Extract the [x, y] coordinate from the center of the cell holding the provided text.  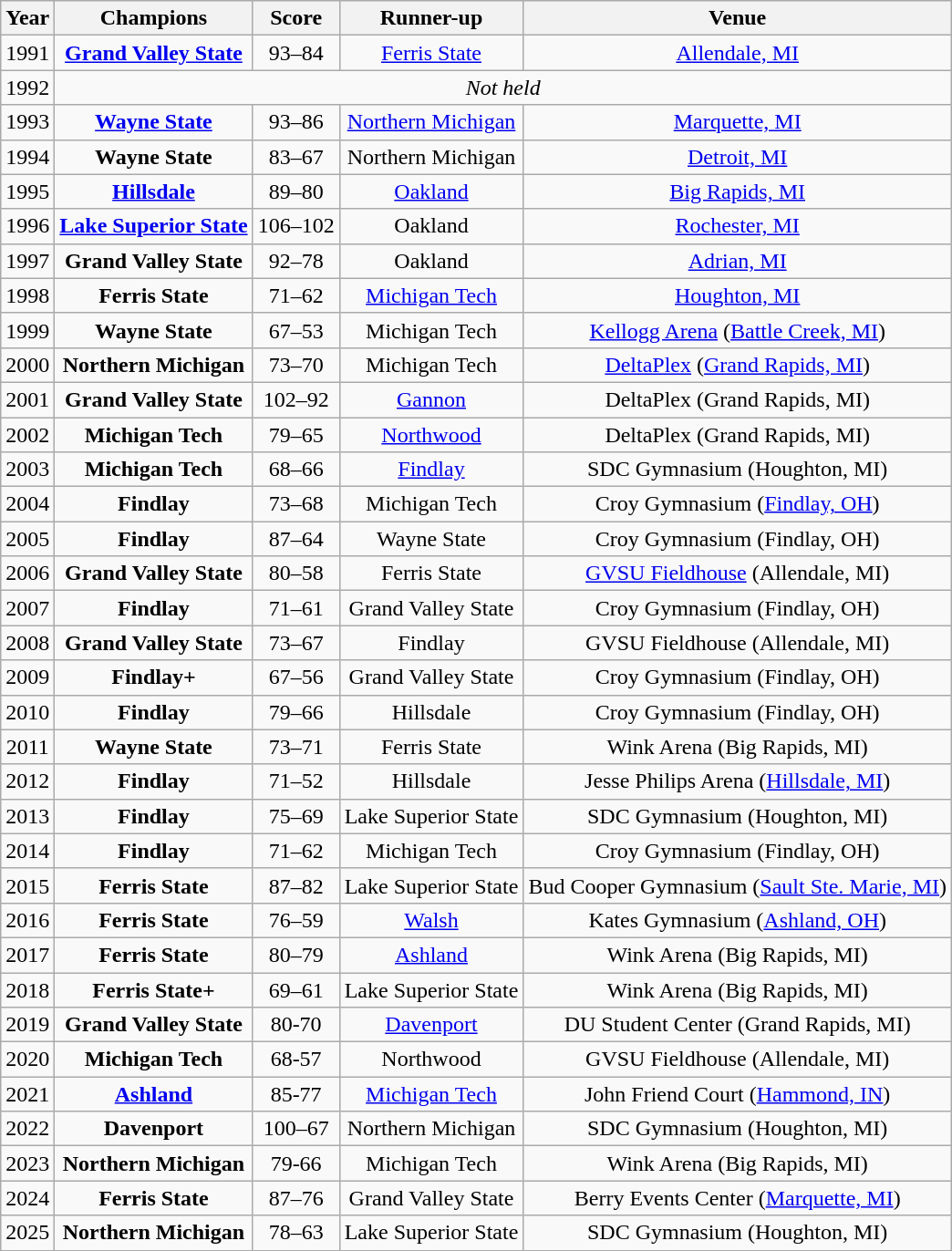
68-57 [295, 1060]
Allendale, MI [738, 53]
2015 [27, 885]
Venue [738, 18]
67–56 [295, 677]
2004 [27, 504]
73–70 [295, 365]
1999 [27, 330]
Adrian, MI [738, 261]
Year [27, 18]
1991 [27, 53]
73–71 [295, 747]
1993 [27, 122]
80–58 [295, 574]
80-70 [295, 1025]
106–102 [295, 226]
Champions [153, 18]
1997 [27, 261]
Houghton, MI [738, 295]
2022 [27, 1129]
1994 [27, 157]
2001 [27, 399]
100–67 [295, 1129]
Ferris State+ [153, 989]
67–53 [295, 330]
87–76 [295, 1198]
1995 [27, 191]
87–64 [295, 539]
2020 [27, 1060]
2006 [27, 574]
1996 [27, 226]
80–79 [295, 955]
2019 [27, 1025]
78–63 [295, 1233]
93–84 [295, 53]
2005 [27, 539]
Walsh [431, 920]
102–92 [295, 399]
2002 [27, 435]
2003 [27, 470]
Rochester, MI [738, 226]
1998 [27, 295]
Kellogg Arena (Battle Creek, MI) [738, 330]
Score [295, 18]
DU Student Center (Grand Rapids, MI) [738, 1025]
2024 [27, 1198]
2025 [27, 1233]
71–61 [295, 608]
Detroit, MI [738, 157]
2008 [27, 643]
2007 [27, 608]
71–52 [295, 781]
2011 [27, 747]
79–65 [295, 435]
1992 [27, 88]
75–69 [295, 816]
2023 [27, 1163]
2010 [27, 712]
85-77 [295, 1094]
2017 [27, 955]
92–78 [295, 261]
83–67 [295, 157]
Berry Events Center (Marquette, MI) [738, 1198]
Bud Cooper Gymnasium (Sault Ste. Marie, MI) [738, 885]
2013 [27, 816]
79–66 [295, 712]
2021 [27, 1094]
2016 [27, 920]
Big Rapids, MI [738, 191]
73–67 [295, 643]
69–61 [295, 989]
Gannon [431, 399]
Marquette, MI [738, 122]
Not held [503, 88]
John Friend Court (Hammond, IN) [738, 1094]
2018 [27, 989]
Kates Gymnasium (Ashland, OH) [738, 920]
2000 [27, 365]
2009 [27, 677]
76–59 [295, 920]
73–68 [295, 504]
Runner-up [431, 18]
Findlay+ [153, 677]
68–66 [295, 470]
Jesse Philips Arena (Hillsdale, MI) [738, 781]
89–80 [295, 191]
2012 [27, 781]
87–82 [295, 885]
93–86 [295, 122]
2014 [27, 851]
79-66 [295, 1163]
